Pinpoint the cell where the given text exists, returning its (X, Y) midpoint coordinate. 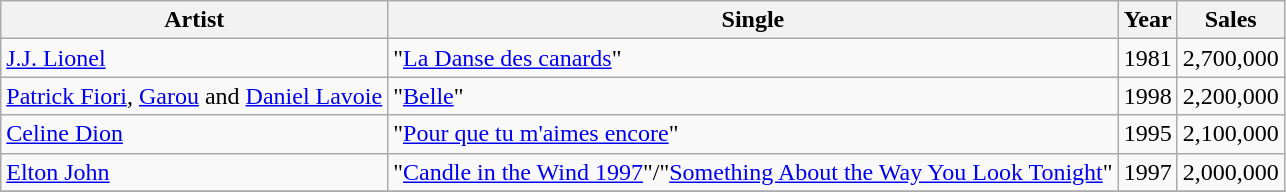
Patrick Fiori, Garou and Daniel Lavoie (194, 96)
1997 (1148, 172)
1998 (1148, 96)
Sales (1230, 20)
J.J. Lionel (194, 58)
"Pour que tu m'aimes encore" (753, 134)
Elton John (194, 172)
1995 (1148, 134)
2,100,000 (1230, 134)
1981 (1148, 58)
"La Danse des canards" (753, 58)
2,200,000 (1230, 96)
Celine Dion (194, 134)
"Candle in the Wind 1997"/"Something About the Way You Look Tonight" (753, 172)
2,700,000 (1230, 58)
Artist (194, 20)
Year (1148, 20)
"Belle" (753, 96)
2,000,000 (1230, 172)
Single (753, 20)
